Scan for the cell matching the given text and deliver its (X, Y) coordinate at center. 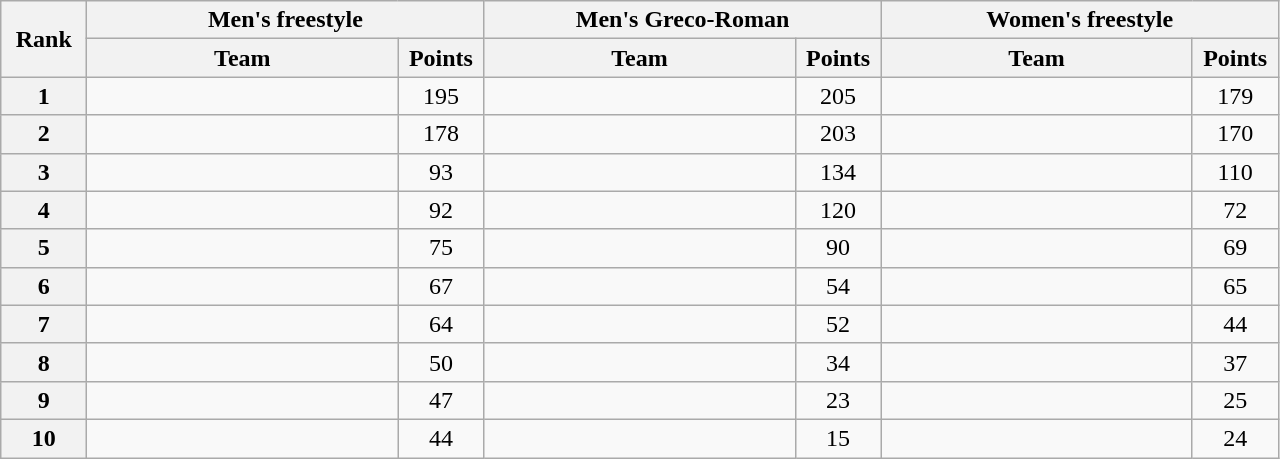
178 (441, 134)
6 (44, 286)
90 (838, 248)
47 (441, 400)
2 (44, 134)
50 (441, 362)
7 (44, 324)
8 (44, 362)
75 (441, 248)
134 (838, 172)
5 (44, 248)
4 (44, 210)
67 (441, 286)
15 (838, 438)
Women's freestyle (1080, 20)
170 (1235, 134)
Men's freestyle (286, 20)
205 (838, 96)
179 (1235, 96)
110 (1235, 172)
37 (1235, 362)
3 (44, 172)
Rank (44, 39)
203 (838, 134)
64 (441, 324)
1 (44, 96)
93 (441, 172)
92 (441, 210)
65 (1235, 286)
72 (1235, 210)
25 (1235, 400)
9 (44, 400)
24 (1235, 438)
34 (838, 362)
120 (838, 210)
52 (838, 324)
Men's Greco-Roman (682, 20)
195 (441, 96)
69 (1235, 248)
10 (44, 438)
23 (838, 400)
54 (838, 286)
